Detect which cell encompasses the target text, then output its [x, y] center coordinate. 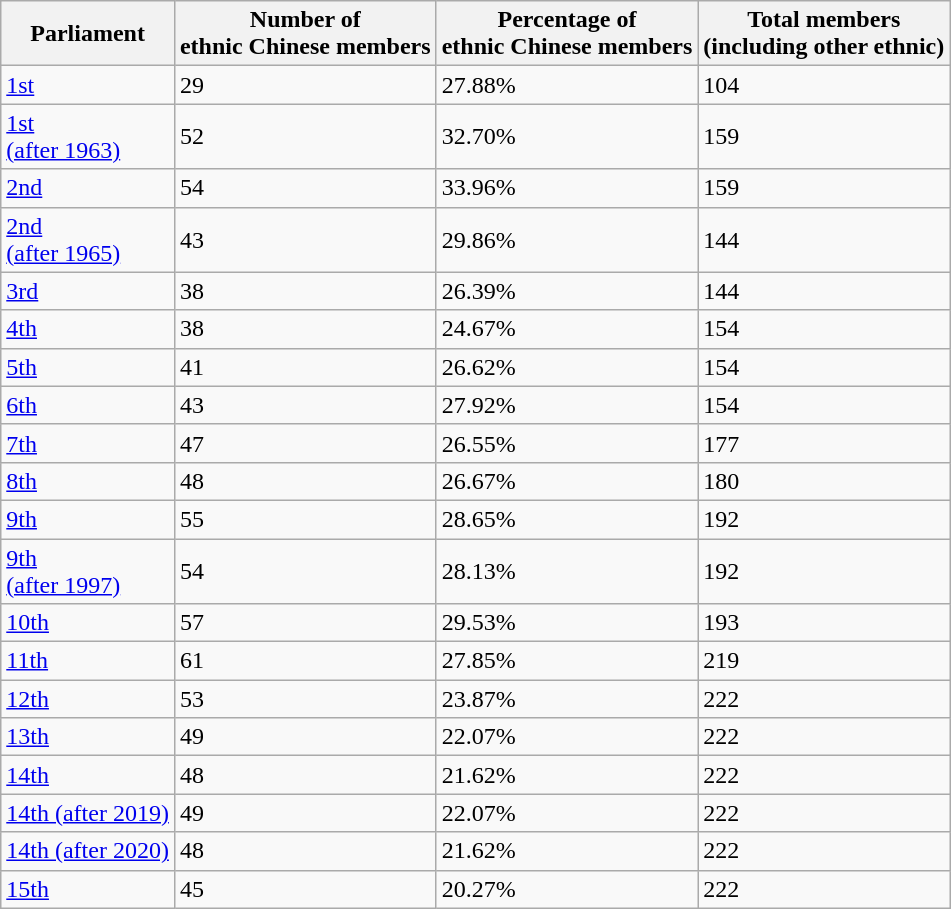
9th [88, 519]
26.67% [567, 481]
26.62% [567, 367]
177 [824, 443]
29 [305, 85]
13th [88, 737]
9th(after 1997) [88, 570]
28.65% [567, 519]
52 [305, 136]
193 [824, 623]
Percentage ofethnic Chinese members [567, 34]
6th [88, 405]
23.87% [567, 699]
10th [88, 623]
1st(after 1963) [88, 136]
3rd [88, 291]
33.96% [567, 188]
26.55% [567, 443]
57 [305, 623]
26.39% [567, 291]
32.70% [567, 136]
11th [88, 661]
2nd [88, 188]
55 [305, 519]
219 [824, 661]
29.53% [567, 623]
7th [88, 443]
Number ofethnic Chinese members [305, 34]
41 [305, 367]
2nd(after 1965) [88, 240]
104 [824, 85]
20.27% [567, 889]
14th (after 2019) [88, 813]
5th [88, 367]
180 [824, 481]
28.13% [567, 570]
4th [88, 329]
27.92% [567, 405]
14th (after 2020) [88, 851]
27.85% [567, 661]
45 [305, 889]
12th [88, 699]
15th [88, 889]
Parliament [88, 34]
1st [88, 85]
53 [305, 699]
24.67% [567, 329]
14th [88, 775]
29.86% [567, 240]
47 [305, 443]
Total members(including other ethnic) [824, 34]
8th [88, 481]
27.88% [567, 85]
61 [305, 661]
